Extract the [X, Y] coordinate from the center of the cell holding the provided text.  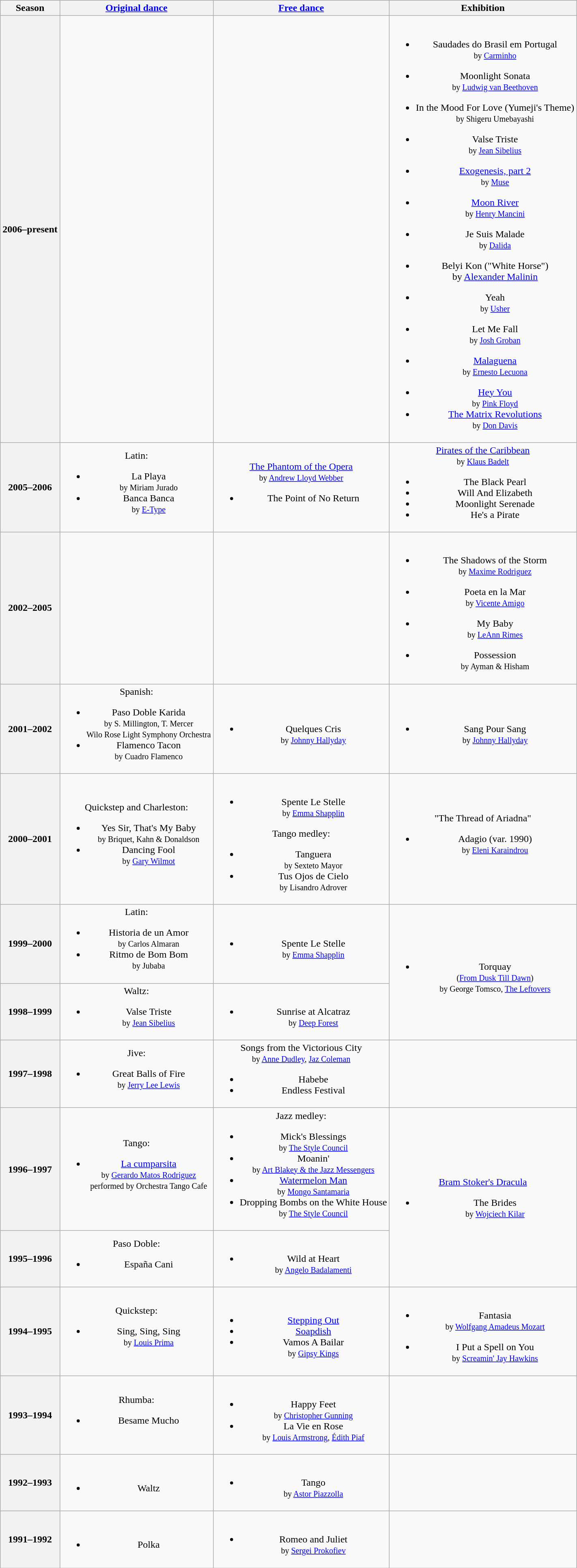
Pirates of the Caribbean by Klaus Badelt The Black PearlWill And ElizabethMoonlight SerenadeHe's a Pirate [483, 488]
Bram Stoker's DraculaThe Brides by Wojciech Kilar [483, 1197]
Free dance [301, 8]
Spente Le Stelle by Emma Shapplin [301, 944]
Torquay (From Dusk Till Dawn) by George Tomsco, The Leftovers [483, 972]
Waltz:Valse Triste by Jean Sibelius [136, 1012]
"The Thread of Ariadna"Adagio (var. 1990) by Eleni Karaindrou [483, 839]
The Phantom of the Opera by Andrew Lloyd Webber The Point of No Return [301, 488]
Jive:Great Balls of Fire by Jerry Lee Lewis [136, 1074]
Paso Doble:España Cani [136, 1259]
1998–1999 [30, 1012]
2002–2005 [30, 608]
Spanish:Paso Doble Karida by S. Millington, T. Mercer Wilo Rose Light Symphony Orchestra Flamenco Tacon by Cuadro Flamenco [136, 728]
1999–2000 [30, 944]
Season [30, 8]
2005–2006 [30, 488]
2000–2001 [30, 839]
Original dance [136, 8]
Polka [136, 1540]
Quelques Cris by Johnny Hallyday [301, 728]
Sang Pour Sang by Johnny Hallyday [483, 728]
1995–1996 [30, 1259]
1997–1998 [30, 1074]
2001–2002 [30, 728]
Quickstep:Sing, Sing, Sing by Louis Prima [136, 1331]
The Shadows of the Storm by Maxime Rodriguez Poeta en la Mar by Vicente Amigo My Baby by LeAnn Rimes Possession by Ayman & Hisham [483, 608]
Exhibition [483, 8]
Songs from the Victorious City by Anne Dudley, Jaz Coleman HabebeEndless Festival [301, 1074]
1991–1992 [30, 1540]
Sunrise at Alcatraz by Deep Forest [301, 1012]
1993–1994 [30, 1415]
Fantasia by Wolfgang Amadeus Mozart I Put a Spell on You by Screamin' Jay Hawkins [483, 1331]
Quickstep and Charleston:Yes Sir, That's My Baby by Briquet, Kahn & Donaldson Dancing Fool by Gary Wilmot [136, 839]
1992–1993 [30, 1483]
Tango by Astor Piazzolla [301, 1483]
Happy Feet by Christopher Gunning La Vie en Rose by Louis Armstrong, Édith Piaf [301, 1415]
Tango:La cumparsita by Gerardo Matos Rodriguez performed by Orchestra Tango Cafe [136, 1169]
1994–1995 [30, 1331]
Waltz [136, 1483]
Rhumba:Besame Mucho [136, 1415]
Wild at Heart by Angelo Badalamenti [301, 1259]
Latin:La Playa by Miriam Jurado Banca Banca by E-Type [136, 488]
Latin:Historia de un Amor by Carlos Almaran Ritmo de Bom Bom by Jubaba [136, 944]
Romeo and Juliet by Sergei Prokofiev [301, 1540]
1996–1997 [30, 1169]
Spente Le Stelle by Emma Shapplin Tango medley:Tanguera by Sexteto Mayor Tus Ojos de Cielo by Lisandro Adrover [301, 839]
Stepping OutSoapdishVamos A Bailar by Gipsy Kings [301, 1331]
2006–present [30, 229]
